Output the (x, y) coordinate of the center of the cell containing the given text.  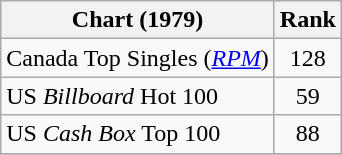
Rank (308, 20)
59 (308, 96)
Canada Top Singles (RPM) (138, 58)
US Cash Box Top 100 (138, 134)
US Billboard Hot 100 (138, 96)
88 (308, 134)
Chart (1979) (138, 20)
128 (308, 58)
